Extract the (x, y) coordinate from the center of the cell holding the provided text.  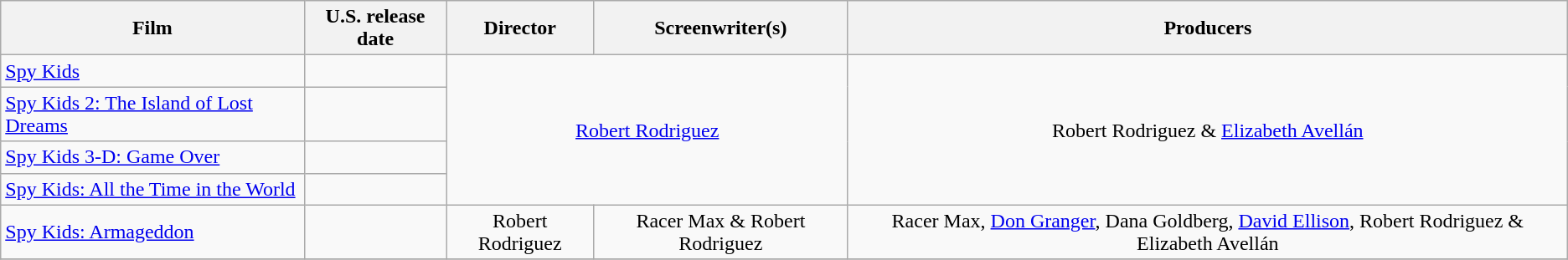
Spy Kids (152, 71)
Racer Max & Robert Rodriguez (720, 232)
Film (152, 28)
Producers (1208, 28)
Screenwriter(s) (720, 28)
Spy Kids 2: The Island of Lost Dreams (152, 114)
Spy Kids: Armageddon (152, 232)
Spy Kids: All the Time in the World (152, 189)
Racer Max, Don Granger, Dana Goldberg, David Ellison, Robert Rodriguez & Elizabeth Avellán (1208, 232)
U.S. release date (375, 28)
Director (519, 28)
Robert Rodriguez & Elizabeth Avellán (1208, 130)
Spy Kids 3-D: Game Over (152, 157)
